Return (x, y) of the center of cell containing provided text 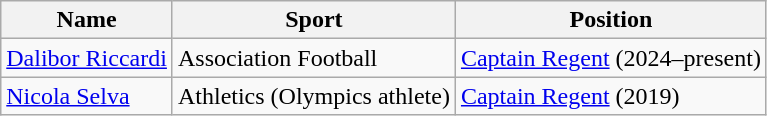
Position (610, 20)
Dalibor Riccardi (87, 58)
Nicola Selva (87, 96)
Association Football (314, 58)
Captain Regent (2019) (610, 96)
Name (87, 20)
Athletics (Olympics athlete) (314, 96)
Captain Regent (2024–present) (610, 58)
Sport (314, 20)
